Provide the (X, Y) coordinate of the cell's center where the given text is located.  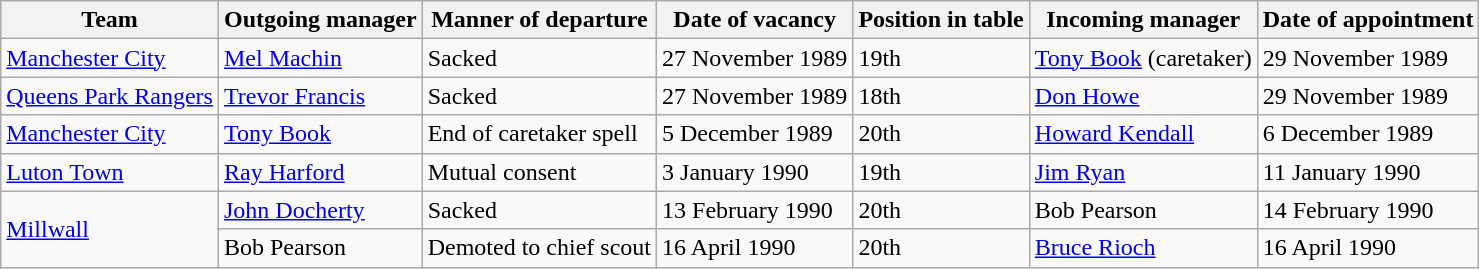
Tony Book (caretaker) (1143, 58)
14 February 1990 (1368, 210)
Date of vacancy (755, 20)
Queens Park Rangers (110, 96)
Trevor Francis (320, 96)
Ray Harford (320, 172)
Howard Kendall (1143, 134)
Team (110, 20)
Jim Ryan (1143, 172)
John Docherty (320, 210)
5 December 1989 (755, 134)
Demoted to chief scout (539, 248)
End of caretaker spell (539, 134)
Date of appointment (1368, 20)
Incoming manager (1143, 20)
Don Howe (1143, 96)
Mel Machin (320, 58)
6 December 1989 (1368, 134)
Bruce Rioch (1143, 248)
18th (941, 96)
Manner of departure (539, 20)
Luton Town (110, 172)
11 January 1990 (1368, 172)
Millwall (110, 229)
13 February 1990 (755, 210)
3 January 1990 (755, 172)
Mutual consent (539, 172)
Position in table (941, 20)
Tony Book (320, 134)
Outgoing manager (320, 20)
